Scan for the cell matching the given text and deliver its (x, y) coordinate at center. 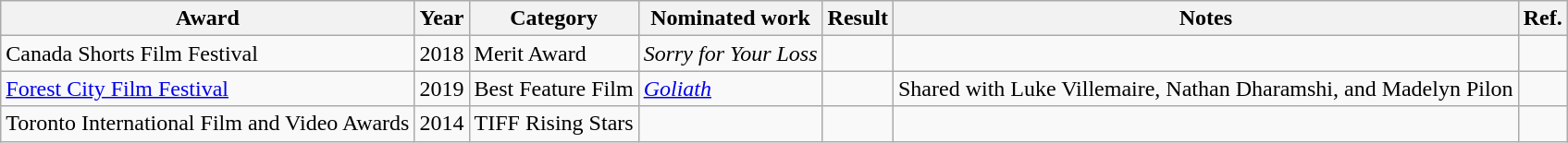
Ref. (1543, 18)
2018 (442, 54)
Best Feature Film (553, 89)
2014 (442, 124)
TIFF Rising Stars (553, 124)
Toronto International Film and Video Awards (207, 124)
Category (553, 18)
Year (442, 18)
Shared with Luke Villemaire, Nathan Dharamshi, and Madelyn Pilon (1205, 89)
Goliath (731, 89)
Canada Shorts Film Festival (207, 54)
Award (207, 18)
Nominated work (731, 18)
2019 (442, 89)
Sorry for Your Loss (731, 54)
Result (858, 18)
Merit Award (553, 54)
Notes (1205, 18)
Forest City Film Festival (207, 89)
